Identify which cell holds the provided text, then report its (x, y) central coordinate. 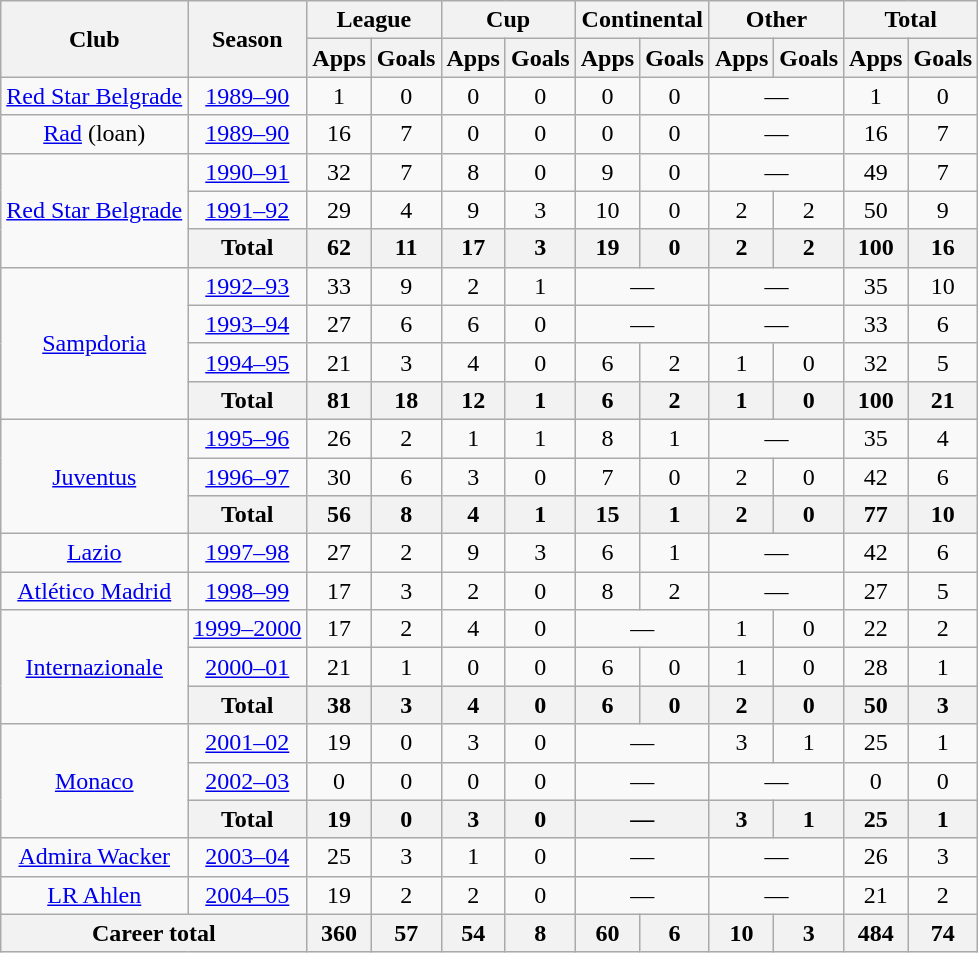
Other (776, 20)
Internazionale (94, 667)
2002–03 (248, 781)
1998–99 (248, 591)
League (374, 20)
60 (607, 933)
Rad (loan) (94, 134)
54 (473, 933)
81 (339, 400)
77 (876, 515)
12 (473, 400)
2000–01 (248, 667)
360 (339, 933)
11 (406, 248)
1995–96 (248, 438)
1996–97 (248, 477)
30 (339, 477)
1990–91 (248, 172)
29 (339, 210)
57 (406, 933)
1999–2000 (248, 629)
Continental (642, 20)
Season (248, 39)
62 (339, 248)
1993–94 (248, 324)
74 (943, 933)
22 (876, 629)
1991–92 (248, 210)
56 (339, 515)
1997–98 (248, 553)
1992–93 (248, 286)
Atlético Madrid (94, 591)
Juventus (94, 476)
Admira Wacker (94, 857)
Lazio (94, 553)
Sampdoria (94, 343)
LR Ahlen (94, 895)
15 (607, 515)
Cup (508, 20)
38 (339, 705)
Monaco (94, 781)
Club (94, 39)
2003–04 (248, 857)
1994–95 (248, 362)
484 (876, 933)
49 (876, 172)
2001–02 (248, 743)
18 (406, 400)
2004–05 (248, 895)
Career total (154, 933)
28 (876, 667)
